Extract the (X, Y) coordinate from the center of the cell holding the provided text.  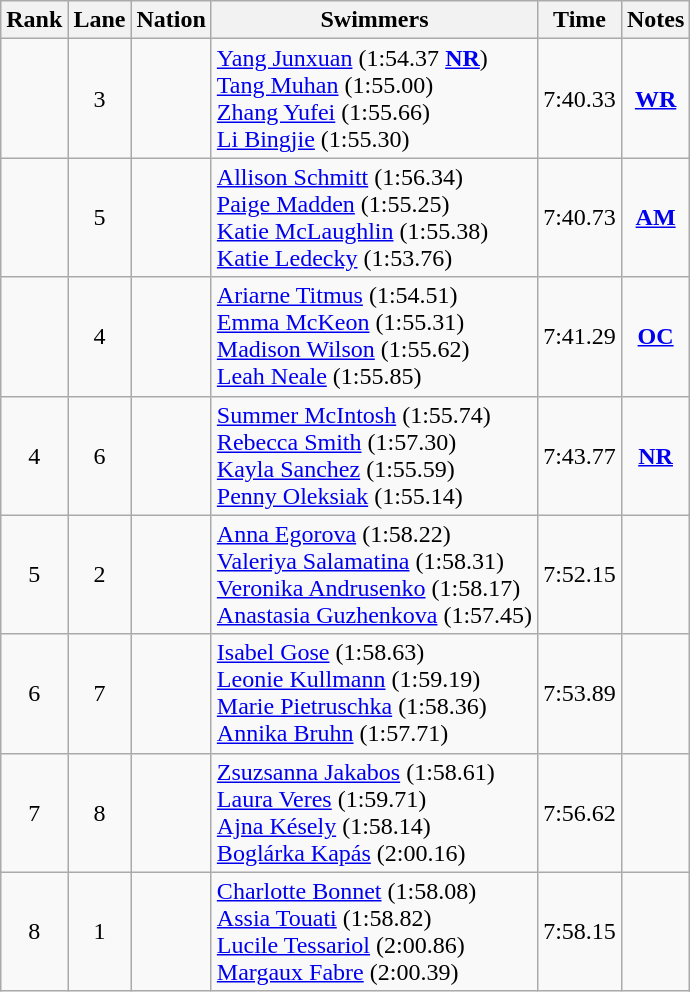
Swimmers (374, 20)
2 (100, 574)
7:58.15 (580, 932)
Notes (655, 20)
WR (655, 98)
NR (655, 456)
7:41.29 (580, 336)
7:53.89 (580, 694)
Time (580, 20)
Ariarne Titmus (1:54.51)Emma McKeon (1:55.31)Madison Wilson (1:55.62)Leah Neale (1:55.85) (374, 336)
Charlotte Bonnet (1:58.08)Assia Touati (1:58.82)Lucile Tessariol (2:00.86)Margaux Fabre (2:00.39) (374, 932)
Nation (171, 20)
Zsuzsanna Jakabos (1:58.61)Laura Veres (1:59.71)Ajna Késely (1:58.14)Boglárka Kapás (2:00.16) (374, 812)
Isabel Gose (1:58.63)Leonie Kullmann (1:59.19)Marie Pietruschka (1:58.36)Annika Bruhn (1:57.71) (374, 694)
7:56.62 (580, 812)
1 (100, 932)
7:43.77 (580, 456)
AM (655, 218)
7:52.15 (580, 574)
3 (100, 98)
Summer McIntosh (1:55.74)Rebecca Smith (1:57.30)Kayla Sanchez (1:55.59)Penny Oleksiak (1:55.14) (374, 456)
Anna Egorova (1:58.22)Valeriya Salamatina (1:58.31)Veronika Andrusenko (1:58.17)Anastasia Guzhenkova (1:57.45) (374, 574)
7:40.33 (580, 98)
Allison Schmitt (1:56.34)Paige Madden (1:55.25)Katie McLaughlin (1:55.38)Katie Ledecky (1:53.76) (374, 218)
7:40.73 (580, 218)
Lane (100, 20)
Yang Junxuan (1:54.37 NR)Tang Muhan (1:55.00)Zhang Yufei (1:55.66)Li Bingjie (1:55.30) (374, 98)
OC (655, 336)
Rank (34, 20)
